Determine the (X, Y) coordinate at the center of the cell enclosing the given text.  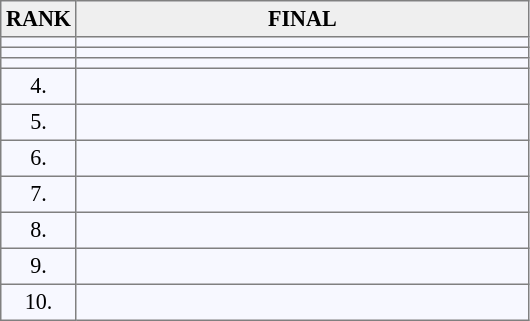
4. (39, 86)
FINAL (302, 19)
6. (39, 158)
RANK (39, 19)
7. (39, 194)
10. (39, 302)
8. (39, 230)
9. (39, 266)
5. (39, 122)
